Identify which cell holds the provided text, then report its [x, y] central coordinate. 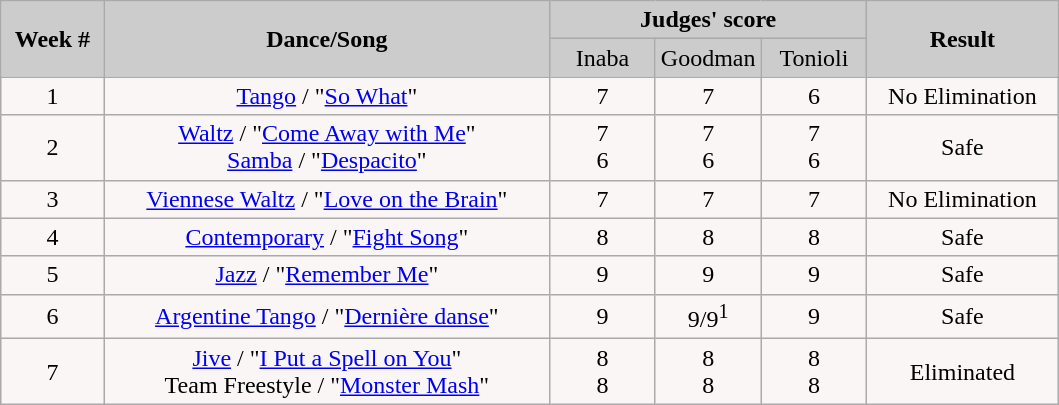
Viennese Waltz / "Love on the Brain" [326, 199]
Inaba [603, 58]
Dance/Song [326, 39]
4 [52, 237]
1 [52, 96]
Tango / "So What" [326, 96]
3 [52, 199]
Goodman [708, 58]
Contemporary / "Fight Song" [326, 237]
Jive / "I Put a Spell on You"Team Freestyle / "Monster Mash" [326, 372]
Judges' score [708, 20]
Jazz / "Remember Me" [326, 275]
Result [962, 39]
5 [52, 275]
Waltz / "Come Away with Me"Samba / "Despacito" [326, 148]
Argentine Tango / "Dernière danse" [326, 316]
Eliminated [962, 372]
Week # [52, 39]
Tonioli [814, 58]
9/91 [708, 316]
2 [52, 148]
